Return the (x, y) coordinate for the center point of the cell that contains the specified text.  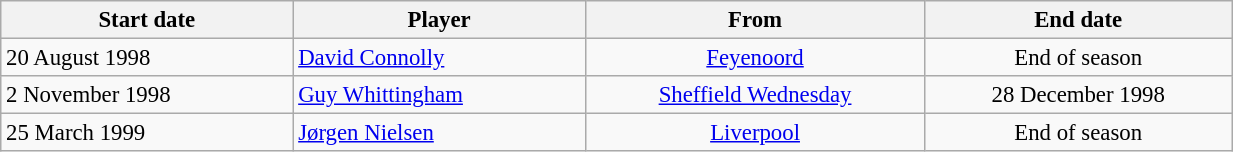
David Connolly (439, 58)
28 December 1998 (1078, 95)
Feyenoord (754, 58)
Start date (147, 20)
Guy Whittingham (439, 95)
Jørgen Nielsen (439, 133)
2 November 1998 (147, 95)
Player (439, 20)
Liverpool (754, 133)
25 March 1999 (147, 133)
Sheffield Wednesday (754, 95)
From (754, 20)
End date (1078, 20)
20 August 1998 (147, 58)
